Extract the [X, Y] coordinate from the center of the cell holding the provided text.  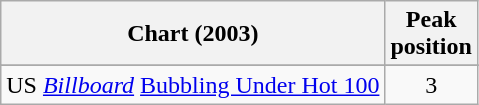
Chart (2003) [193, 34]
US Billboard Bubbling Under Hot 100 [193, 85]
3 [431, 85]
Peakposition [431, 34]
